Provide the (x, y) coordinate of the cell's center where the given text is located.  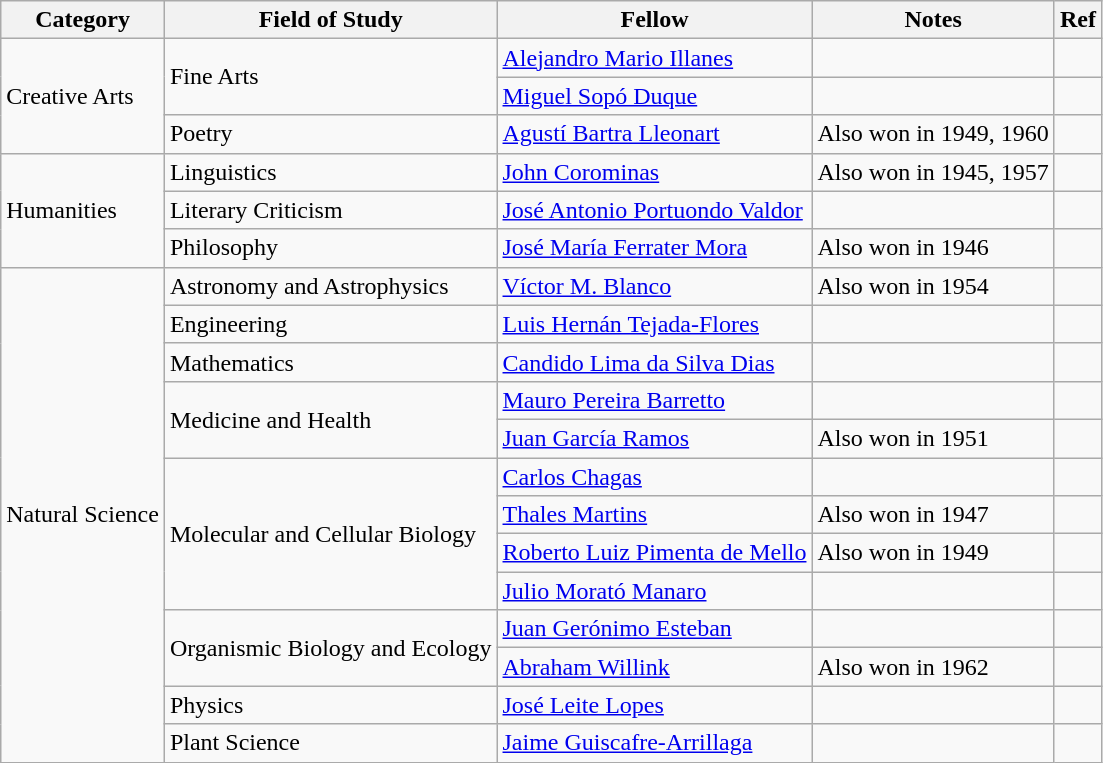
Fine Arts (330, 77)
Alejandro Mario Illanes (654, 58)
Category (83, 20)
Organismic Biology and Ecology (330, 648)
Also won in 1945, 1957 (933, 172)
John Corominas (654, 172)
José Antonio Portuondo Valdor (654, 210)
Astronomy and Astrophysics (330, 286)
Miguel Sopó Duque (654, 96)
Juan Gerónimo Esteban (654, 629)
Also won in 1946 (933, 248)
Mathematics (330, 362)
Roberto Luiz Pimenta de Mello (654, 553)
Carlos Chagas (654, 477)
Also won in 1949, 1960 (933, 134)
Also won in 1951 (933, 438)
Physics (330, 705)
Poetry (330, 134)
Víctor M. Blanco (654, 286)
Engineering (330, 324)
Julio Morató Manaro (654, 591)
José María Ferrater Mora (654, 248)
Molecular and Cellular Biology (330, 534)
Also won in 1962 (933, 667)
Plant Science (330, 743)
Abraham Willink (654, 667)
Field of Study (330, 20)
Luis Hernán Tejada-Flores (654, 324)
Fellow (654, 20)
Mauro Pereira Barretto (654, 400)
Linguistics (330, 172)
Agustí Bartra Lleonart (654, 134)
Jaime Guiscafre-Arrillaga (654, 743)
Notes (933, 20)
Literary Criticism (330, 210)
Philosophy (330, 248)
Medicine and Health (330, 419)
Also won in 1947 (933, 515)
José Leite Lopes (654, 705)
Also won in 1954 (933, 286)
Juan García Ramos (654, 438)
Ref (1078, 20)
Also won in 1949 (933, 553)
Natural Science (83, 514)
Humanities (83, 210)
Candido Lima da Silva Dias (654, 362)
Thales Martins (654, 515)
Creative Arts (83, 96)
